Identify which cell holds the provided text, then report its [X, Y] central coordinate. 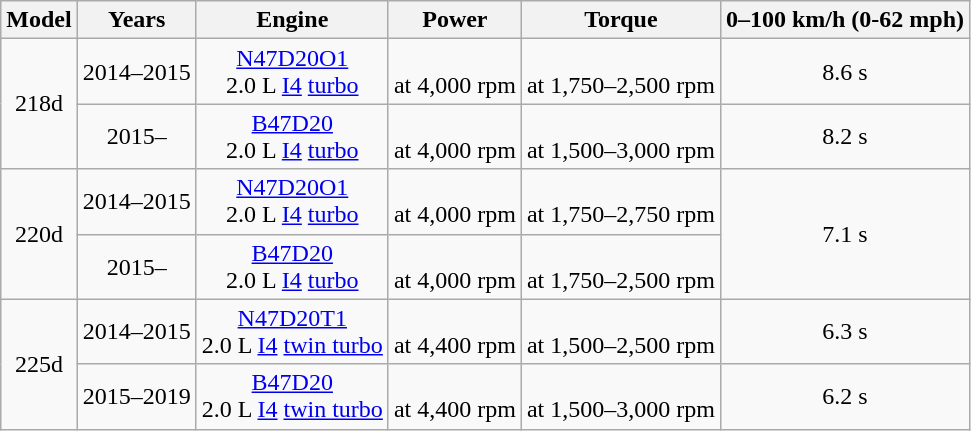
Model [39, 20]
0–100 km/h (0-62 mph) [844, 20]
6.2 s [844, 396]
6.3 s [844, 332]
2015–2019 [136, 396]
218d [39, 104]
Engine [292, 20]
220d [39, 234]
at 1,750–2,750 rpm [620, 202]
Power [454, 20]
B47D20 2.0 L I4 twin turbo [292, 396]
Years [136, 20]
Torque [620, 20]
8.2 s [844, 136]
225d [39, 364]
8.6 s [844, 72]
at 1,500–2,500 rpm [620, 332]
N47D20T1 2.0 L I4 twin turbo [292, 332]
7.1 s [844, 234]
